Extract the [X, Y] coordinate from the center of the cell holding the provided text.  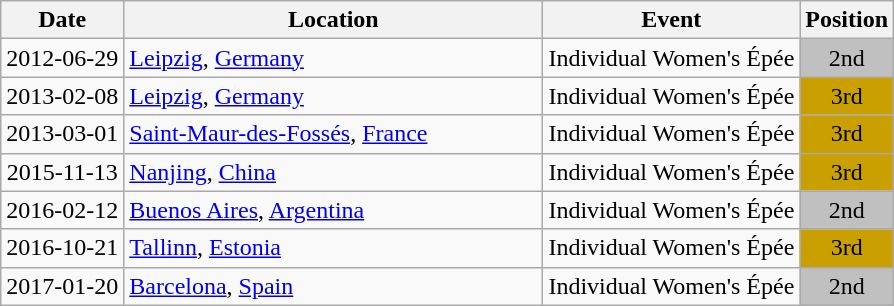
Event [672, 20]
2012-06-29 [62, 58]
2016-10-21 [62, 248]
2016-02-12 [62, 210]
Barcelona, Spain [334, 286]
Saint-Maur-des-Fossés, France [334, 134]
Buenos Aires, Argentina [334, 210]
2015-11-13 [62, 172]
Location [334, 20]
Nanjing, China [334, 172]
2013-02-08 [62, 96]
2017-01-20 [62, 286]
Tallinn, Estonia [334, 248]
2013-03-01 [62, 134]
Position [847, 20]
Date [62, 20]
